For the text-containing cell, return its midpoint in [X, Y] coordinate format. 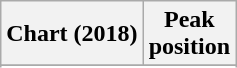
Chart (2018) [72, 34]
Peak position [189, 34]
